Scan for the cell matching the given text and deliver its [X, Y] coordinate at center. 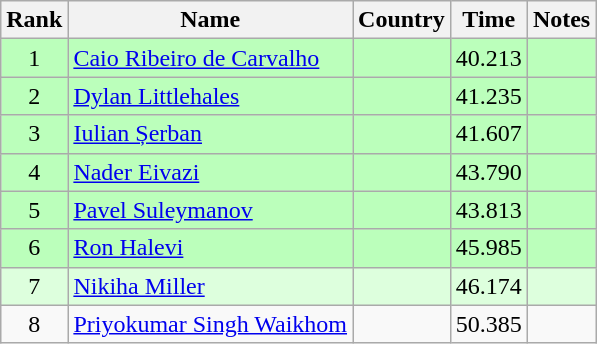
8 [34, 324]
Priyokumar Singh Waikhom [210, 324]
50.385 [488, 324]
40.213 [488, 58]
1 [34, 58]
Notes [561, 20]
Dylan Littlehales [210, 96]
7 [34, 286]
45.985 [488, 248]
3 [34, 134]
Ron Halevi [210, 248]
5 [34, 210]
Time [488, 20]
Nader Eivazi [210, 172]
41.607 [488, 134]
6 [34, 248]
41.235 [488, 96]
43.813 [488, 210]
Rank [34, 20]
4 [34, 172]
Country [402, 20]
Nikiha Miller [210, 286]
2 [34, 96]
46.174 [488, 286]
Iulian Șerban [210, 134]
Pavel Suleymanov [210, 210]
Caio Ribeiro de Carvalho [210, 58]
Name [210, 20]
43.790 [488, 172]
